Capture the cell that displays the provided text and extract its [x, y] central coordinate. 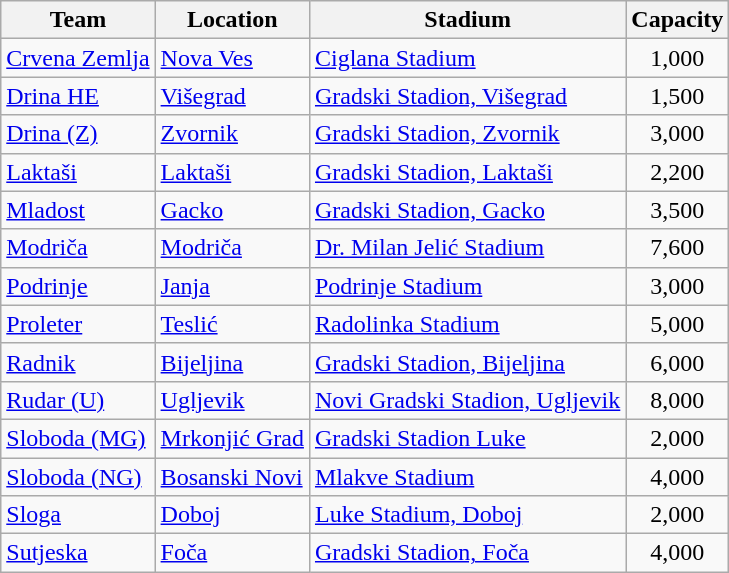
Ugljevik [232, 400]
Podrinje [78, 286]
Mlakve Stadium [467, 477]
7,600 [678, 248]
Gradski Stadion, Laktaši [467, 172]
Ciglana Stadium [467, 58]
Gradski Stadion, Višegrad [467, 96]
Doboj [232, 515]
6,000 [678, 362]
Luke Stadium, Doboj [467, 515]
Gradski Stadion, Bijeljina [467, 362]
Drina (Z) [78, 134]
Višegrad [232, 96]
Gradski Stadion, Gacko [467, 210]
Bijeljina [232, 362]
Drina HE [78, 96]
5,000 [678, 324]
Podrinje Stadium [467, 286]
3,500 [678, 210]
Sloga [78, 515]
Crvena Zemlja [78, 58]
Sloboda (MG) [78, 438]
Novi Gradski Stadion, Ugljevik [467, 400]
Nova Ves [232, 58]
Sutjeska [78, 553]
1,000 [678, 58]
Sloboda (NG) [78, 477]
Radnik [78, 362]
Teslić [232, 324]
2,200 [678, 172]
Team [78, 20]
Mrkonjić Grad [232, 438]
1,500 [678, 96]
Mladost [78, 210]
8,000 [678, 400]
Proleter [78, 324]
Gacko [232, 210]
Rudar (U) [78, 400]
Bosanski Novi [232, 477]
Gradski Stadion, Zvornik [467, 134]
Dr. Milan Jelić Stadium [467, 248]
Gradski Stadion, Foča [467, 553]
Radolinka Stadium [467, 324]
Zvornik [232, 134]
Capacity [678, 20]
Stadium [467, 20]
Location [232, 20]
Janja [232, 286]
Gradski Stadion Luke [467, 438]
Foča [232, 553]
